Output the (x, y) coordinate of the center of the cell containing the given text.  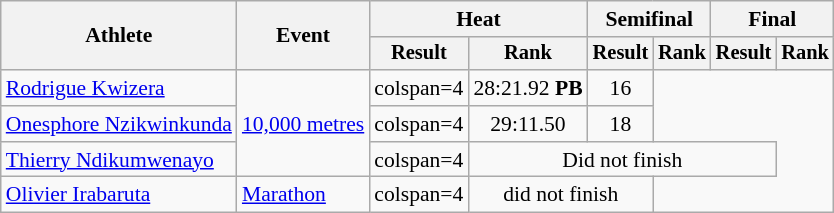
Onesphore Nzikwinkunda (119, 124)
Semifinal (650, 19)
Final (772, 19)
Athlete (119, 36)
Thierry Ndikumwenayo (119, 160)
Olivier Irabaruta (119, 195)
28:21.92 PB (528, 88)
18 (621, 124)
10,000 metres (303, 124)
Did not finish (622, 160)
Heat (478, 19)
16 (621, 88)
Event (303, 36)
did not finish (560, 195)
Rodrigue Kwizera (119, 88)
29:11.50 (528, 124)
Marathon (303, 195)
